Detect which cell encompasses the target text, then output its [X, Y] center coordinate. 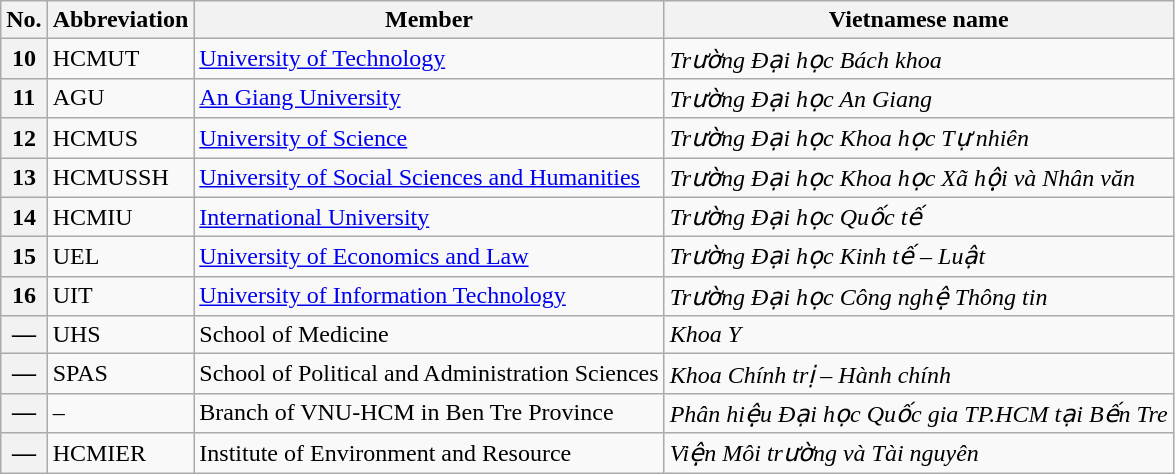
– [120, 413]
UIT [120, 296]
Branch of VNU-HCM in Ben Tre Province [429, 413]
UEL [120, 257]
11 [24, 98]
Trường Đại học Khoa học Tự nhiên [918, 138]
Khoa Y [918, 335]
SPAS [120, 374]
Abbreviation [120, 20]
An Giang University [429, 98]
School of Medicine [429, 335]
HCMUSSH [120, 178]
No. [24, 20]
University of Science [429, 138]
16 [24, 296]
13 [24, 178]
Institute of Environment and Resource [429, 453]
Trường Đại học Kinh tế – Luật [918, 257]
University of Information Technology [429, 296]
School of Political and Administration Sciences [429, 374]
HCMUT [120, 59]
Phân hiệu Đại học Quốc gia TP.HCM tại Bến Tre [918, 413]
14 [24, 217]
Khoa Chính trị – Hành chính [918, 374]
International University [429, 217]
HCMIER [120, 453]
15 [24, 257]
UHS [120, 335]
Trường Đại học An Giang [918, 98]
12 [24, 138]
University of Technology [429, 59]
University of Economics and Law [429, 257]
Viện Môi trường và Tài nguyên [918, 453]
Trường Đại học Bách khoa [918, 59]
10 [24, 59]
Vietnamese name [918, 20]
HCMUS [120, 138]
Trường Đại học Khoa học Xã hội và Nhân văn [918, 178]
Member [429, 20]
University of Social Sciences and Humanities [429, 178]
AGU [120, 98]
Trường Đại học Công nghệ Thông tin [918, 296]
HCMIU [120, 217]
Trường Đại học Quốc tế [918, 217]
